Identify which cell holds the provided text, then report its (X, Y) central coordinate. 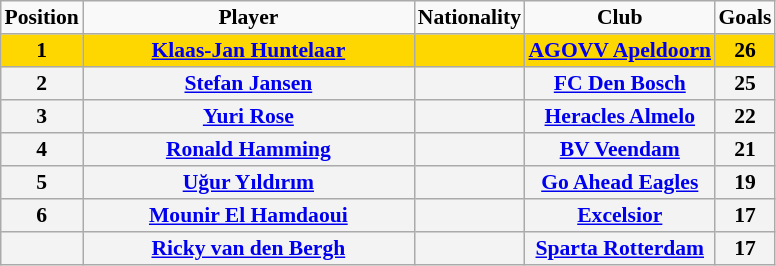
Nationality (470, 18)
Player (249, 18)
3 (42, 116)
Mounir El Hamdaoui (249, 216)
4 (42, 150)
Excelsior (620, 216)
5 (42, 182)
FC Den Bosch (620, 84)
Yuri Rose (249, 116)
21 (745, 150)
Position (42, 18)
Stefan Jansen (249, 84)
19 (745, 182)
Heracles Almelo (620, 116)
BV Veendam (620, 150)
AGOVV Apeldoorn (620, 50)
Klaas-Jan Huntelaar (249, 50)
1 (42, 50)
Go Ahead Eagles (620, 182)
26 (745, 50)
Ricky van den Bergh (249, 248)
Club (620, 18)
25 (745, 84)
22 (745, 116)
Ronald Hamming (249, 150)
Goals (745, 18)
Sparta Rotterdam (620, 248)
Uğur Yıldırım (249, 182)
2 (42, 84)
6 (42, 216)
